Extract the (x, y) coordinate from the center of the cell holding the provided text.  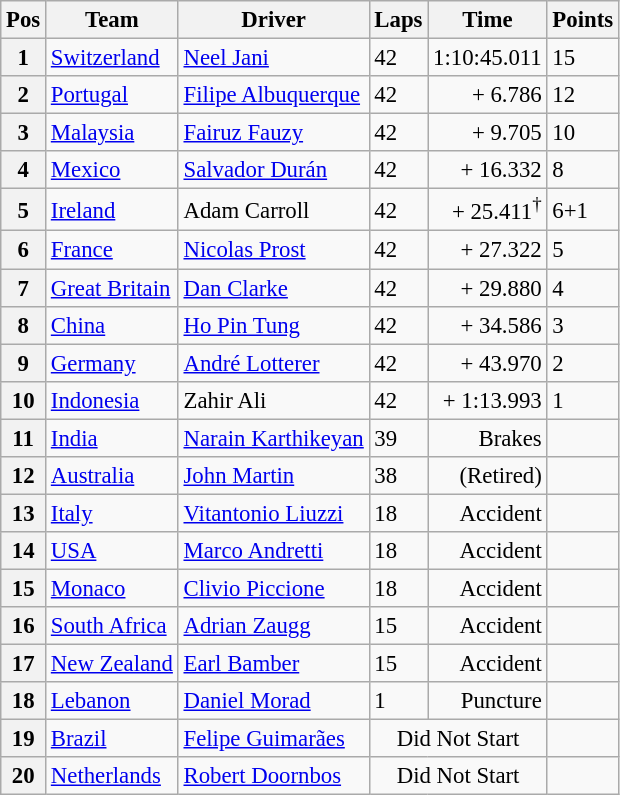
19 (24, 739)
Clivio Piccione (274, 588)
Zahir Ali (274, 400)
Earl Bamber (274, 664)
+ 25.411† (488, 210)
Puncture (488, 701)
Driver (274, 20)
Malaysia (112, 133)
Brazil (112, 739)
Narain Karthikeyan (274, 438)
39 (398, 438)
Neel Jani (274, 58)
South Africa (112, 626)
Indonesia (112, 400)
14 (24, 551)
Australia (112, 476)
Adrian Zaugg (274, 626)
Italy (112, 513)
Nicolas Prost (274, 250)
13 (24, 513)
Daniel Morad (274, 701)
+ 29.880 (488, 288)
Germany (112, 363)
Robert Doornbos (274, 776)
New Zealand (112, 664)
Great Britain (112, 288)
Netherlands (112, 776)
India (112, 438)
+ 6.786 (488, 95)
France (112, 250)
Salvador Durán (274, 170)
+ 34.586 (488, 325)
7 (24, 288)
Adam Carroll (274, 210)
Felipe Guimarães (274, 739)
André Lotterer (274, 363)
16 (24, 626)
6 (24, 250)
Laps (398, 20)
Points (582, 20)
20 (24, 776)
Dan Clarke (274, 288)
Switzerland (112, 58)
11 (24, 438)
17 (24, 664)
6+1 (582, 210)
38 (398, 476)
+ 43.970 (488, 363)
Team (112, 20)
Lebanon (112, 701)
Brakes (488, 438)
+ 9.705 (488, 133)
USA (112, 551)
Marco Andretti (274, 551)
+ 16.332 (488, 170)
Vitantonio Liuzzi (274, 513)
9 (24, 363)
Pos (24, 20)
Portugal (112, 95)
John Martin (274, 476)
Time (488, 20)
(Retired) (488, 476)
Ho Pin Tung (274, 325)
Filipe Albuquerque (274, 95)
Mexico (112, 170)
Fairuz Fauzy (274, 133)
China (112, 325)
Monaco (112, 588)
+ 1:13.993 (488, 400)
+ 27.322 (488, 250)
1:10:45.011 (488, 58)
Ireland (112, 210)
